Find where the given text appears and provide that cell's center as (x, y) coordinate. 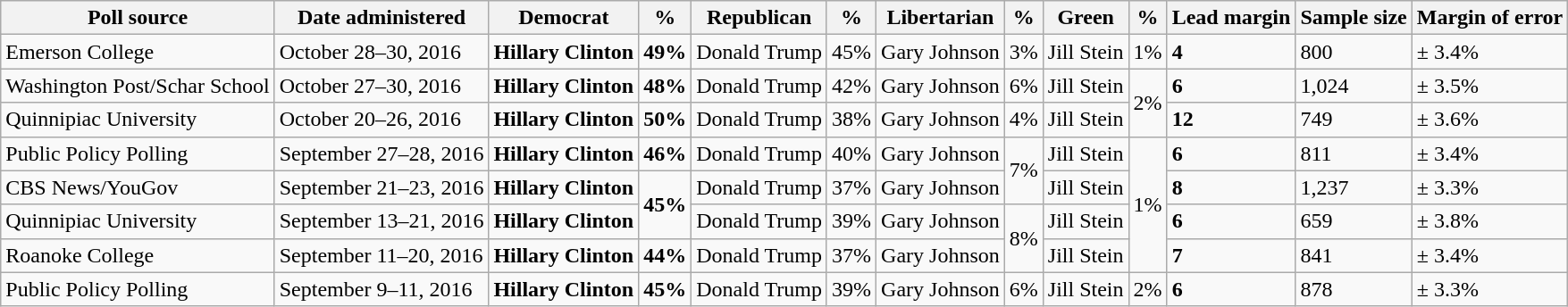
1,024 (1354, 86)
38% (851, 120)
811 (1354, 153)
48% (665, 86)
± 3.5% (1490, 86)
1,237 (1354, 187)
October 20–26, 2016 (382, 120)
8% (1024, 238)
12 (1231, 120)
Republican (759, 18)
841 (1354, 255)
Date administered (382, 18)
September 13–21, 2016 (382, 221)
September 21–23, 2016 (382, 187)
659 (1354, 221)
4 (1231, 52)
40% (851, 153)
Green (1086, 18)
CBS News/YouGov (138, 187)
October 28–30, 2016 (382, 52)
Washington Post/Schar School (138, 86)
Poll source (138, 18)
Sample size (1354, 18)
44% (665, 255)
7 (1231, 255)
8 (1231, 187)
Emerson College (138, 52)
September 11–20, 2016 (382, 255)
± 3.8% (1490, 221)
800 (1354, 52)
October 27–30, 2016 (382, 86)
Margin of error (1490, 18)
3% (1024, 52)
749 (1354, 120)
Libertarian (941, 18)
46% (665, 153)
4% (1024, 120)
7% (1024, 170)
September 27–28, 2016 (382, 153)
September 9–11, 2016 (382, 289)
Lead margin (1231, 18)
± 3.6% (1490, 120)
Democrat (564, 18)
49% (665, 52)
50% (665, 120)
42% (851, 86)
Roanoke College (138, 255)
878 (1354, 289)
